Determine the (X, Y) coordinate at the center of the cell enclosing the given text.  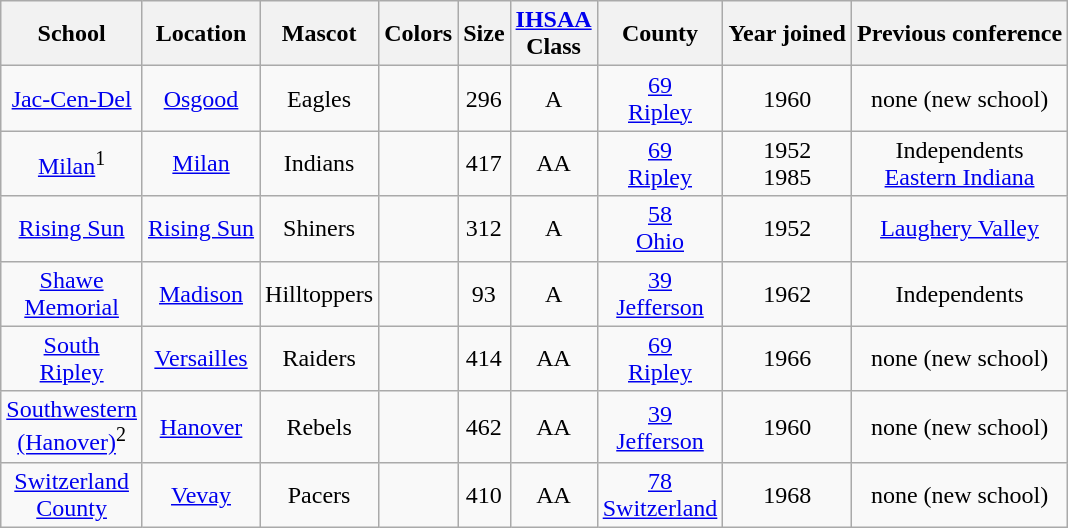
Colors (418, 34)
93 (484, 294)
Milan1 (72, 164)
Indians (320, 164)
Eagles (320, 98)
Osgood (200, 98)
1962 (788, 294)
Jac-Cen-Del (72, 98)
IHSAA Class (554, 34)
Versailles (200, 358)
Rebels (320, 427)
414 (484, 358)
School (72, 34)
1968 (788, 496)
78 Switzerland (660, 496)
410 (484, 496)
312 (484, 228)
417 (484, 164)
462 (484, 427)
Madison (200, 294)
SwitzerlandCounty (72, 496)
Year joined (788, 34)
County (660, 34)
Previous conference (959, 34)
1952 (788, 228)
SouthRipley (72, 358)
19521985 (788, 164)
Hanover (200, 427)
Hilltoppers (320, 294)
Raiders (320, 358)
Vevay (200, 496)
Laughery Valley (959, 228)
Mascot (320, 34)
Southwestern (Hanover)2 (72, 427)
Shiners (320, 228)
Pacers (320, 496)
Independents (959, 294)
1966 (788, 358)
ShaweMemorial (72, 294)
Location (200, 34)
296 (484, 98)
IndependentsEastern Indiana (959, 164)
Size (484, 34)
Milan (200, 164)
58 Ohio (660, 228)
